Find where the given text appears and provide that cell's center as [X, Y] coordinate. 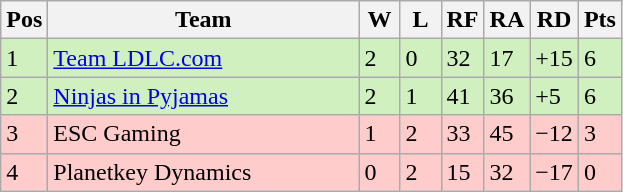
33 [462, 134]
Ninjas in Pyjamas [204, 96]
RD [554, 20]
15 [462, 172]
17 [507, 58]
Team LDLC.com [204, 58]
+15 [554, 58]
Team [204, 20]
Pos [24, 20]
RF [462, 20]
+5 [554, 96]
W [380, 20]
36 [507, 96]
−12 [554, 134]
Pts [600, 20]
Planetkey Dynamics [204, 172]
RA [507, 20]
−17 [554, 172]
L [420, 20]
ESC Gaming [204, 134]
4 [24, 172]
41 [462, 96]
45 [507, 134]
